Output the (X, Y) coordinate of the center of the cell containing the given text.  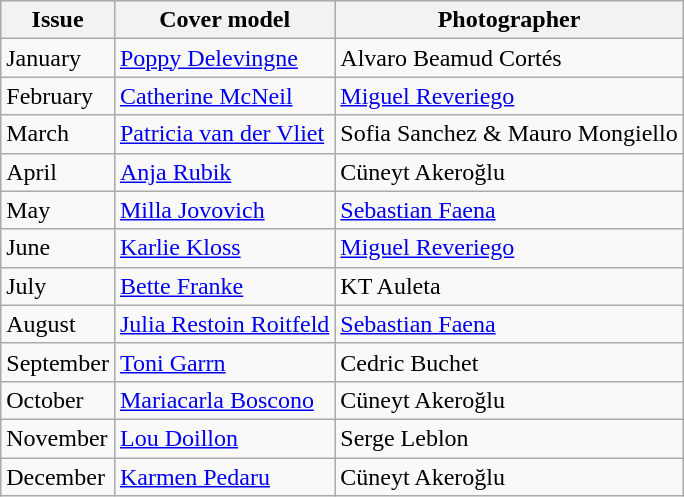
February (58, 96)
Patricia van der Vliet (224, 134)
Cover model (224, 20)
KT Auleta (509, 286)
July (58, 286)
June (58, 248)
August (58, 324)
May (58, 210)
Toni Garrn (224, 362)
December (58, 477)
September (58, 362)
Poppy Delevingne (224, 58)
November (58, 438)
April (58, 172)
Bette Franke (224, 286)
October (58, 400)
Alvaro Beamud Cortés (509, 58)
Serge Leblon (509, 438)
Cedric Buchet (509, 362)
Lou Doillon (224, 438)
Catherine McNeil (224, 96)
Mariacarla Boscono (224, 400)
January (58, 58)
Sofia Sanchez & Mauro Mongiello (509, 134)
Karlie Kloss (224, 248)
Photographer (509, 20)
Milla Jovovich (224, 210)
Anja Rubik (224, 172)
Julia Restoin Roitfeld (224, 324)
March (58, 134)
Karmen Pedaru (224, 477)
Issue (58, 20)
